Determine the [X, Y] coordinate at the center of the cell enclosing the given text.  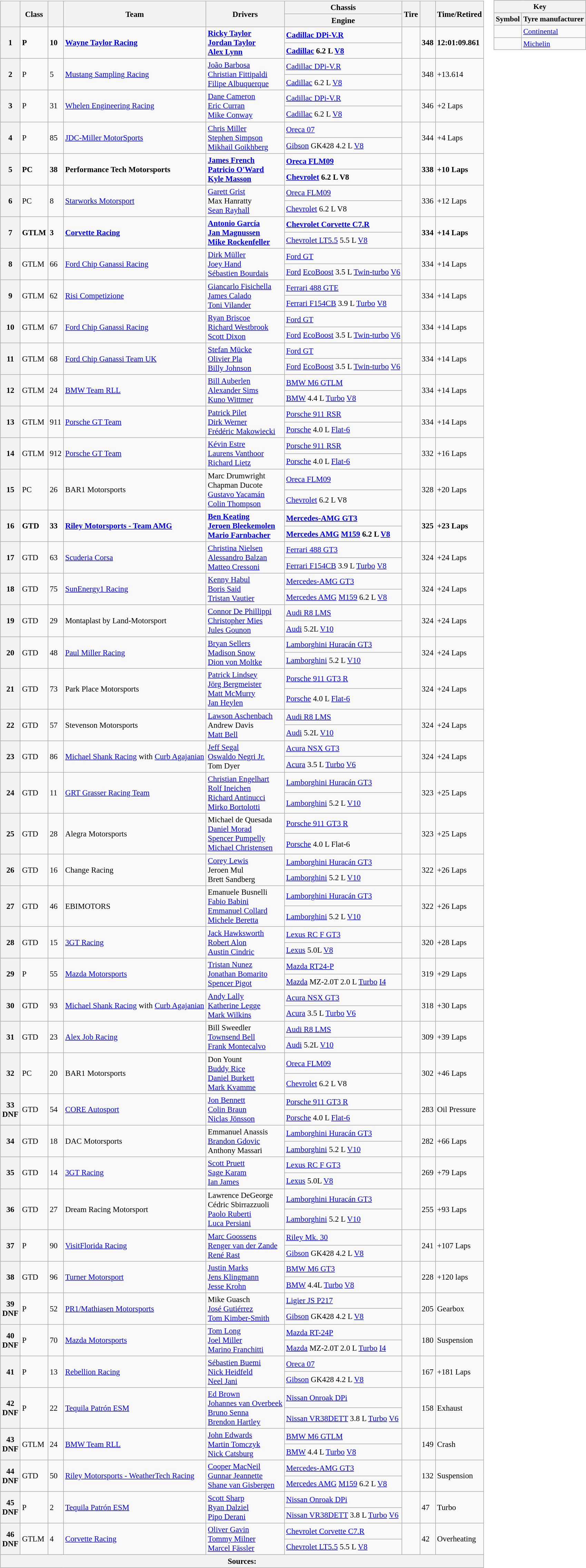
63 [56, 558]
149 [428, 1444]
67 [56, 327]
55 [56, 974]
328 [428, 490]
25 [10, 833]
+10 Laps [459, 169]
7 [10, 232]
338 [428, 169]
Engine [343, 21]
93 [56, 1005]
Tyre manufacturer [554, 19]
+13.614 [459, 75]
Chris Miller Stephen Simpson Mikhail Goikhberg [245, 138]
Drivers [245, 14]
Patrick Pilet Dirk Werner Frédéric Makowiecki [245, 422]
Class [34, 14]
228 [428, 1277]
Kévin Estre Laurens Vanthoor Richard Lietz [245, 454]
283 [428, 1110]
66 [56, 264]
Michelin [554, 44]
318 [428, 1005]
912 [56, 454]
54 [56, 1110]
Cooper MacNeil Gunnar Jeannette Shane van Gisbergen [245, 1476]
269 [428, 1173]
180 [428, 1340]
33 [56, 526]
12 [10, 390]
30 [10, 1005]
Rebellion Racing [135, 1372]
21 [10, 688]
+107 Laps [459, 1246]
+120 laps [459, 1277]
9 [10, 296]
62 [56, 296]
158 [428, 1408]
40DNF [10, 1340]
Tom Long Joel Miller Marino Franchitti [245, 1340]
Ben Keating Jeroen Bleekemolen Mario Farnbacher [245, 526]
302 [428, 1073]
Key [540, 7]
Mike Guasch José Gutiérrez Tom Kimber-Smith [245, 1309]
Ferrari 488 GTE [343, 288]
SunEnergy1 Racing [135, 589]
Whelen Engineering Racing [135, 106]
911 [56, 422]
Team [135, 14]
+46 Laps [459, 1073]
Dream Racing Motorsport [135, 1209]
Oliver Gavin Tommy Milner Marcel Fässler [245, 1539]
346 [428, 106]
46 [56, 906]
+23 Laps [459, 526]
96 [56, 1277]
57 [56, 725]
Tire [411, 14]
Bryan Sellers Madison Snow Dion von Moltke [245, 653]
PR1/Mathiasen Motorsports [135, 1309]
Mazda RT24-P [343, 966]
Ligier JS P217 [343, 1301]
Alex Job Racing [135, 1037]
Stefan Mücke Olivier Pla Billy Johnson [245, 359]
50 [56, 1476]
282 [428, 1141]
41 [10, 1372]
BMW 4.4L Turbo V8 [343, 1285]
Gearbox [459, 1309]
Dirk Müller Joey Hand Sébastien Bourdais [245, 264]
+29 Laps [459, 974]
43DNF [10, 1444]
+30 Laps [459, 1005]
+66 Laps [459, 1141]
Emanuele Busnelli Fabio Babini Emmanuel Collard Michele Beretta [245, 906]
+181 Laps [459, 1372]
85 [56, 138]
320 [428, 942]
+79 Laps [459, 1173]
Don Yount Buddy Rice Daniel Burkett Mark Kvamme [245, 1073]
Antonio García Jan Magnussen Mike Rockenfeller [245, 232]
GRT Grasser Racing Team [135, 793]
344 [428, 138]
Connor De Phillippi Christopher Mies Jules Gounon [245, 621]
+12 Laps [459, 201]
Marc Goossens Renger van der Zande René Rast [245, 1246]
52 [56, 1309]
Ryan Briscoe Richard Westbrook Scott Dixon [245, 327]
Scott Pruett Sage Karam Ian James [245, 1173]
BMW M6 GT3 [343, 1269]
Overheating [459, 1539]
73 [56, 688]
Scuderia Corsa [135, 558]
132 [428, 1476]
1 [10, 43]
255 [428, 1209]
48 [56, 653]
Emmanuel Anassis Brandon Gdovic Anthony Massari [245, 1141]
Bill Auberlen Alexander Sims Kuno Wittmer [245, 390]
32 [10, 1073]
36 [10, 1209]
42 [428, 1539]
12:01:09.861 [459, 43]
DAC Motorsports [135, 1141]
167 [428, 1372]
332 [428, 454]
Change Racing [135, 870]
325 [428, 526]
João Barbosa Christian Fittipaldi Filipe Albuquerque [245, 75]
44DNF [10, 1476]
Starworks Motorsport [135, 201]
Giancarlo Fisichella James Calado Toni Vilander [245, 296]
Justin Marks Jens Klingmann Jesse Krohn [245, 1277]
+4 Laps [459, 138]
Chassis [343, 8]
Park Place Motorsports [135, 688]
+93 Laps [459, 1209]
Marc Drumwright Chapman Ducote Gustavo Yacamán Colin Thompson [245, 490]
47 [428, 1507]
319 [428, 974]
39DNF [10, 1309]
Jack Hawksworth Robert Alon Austin Cindric [245, 942]
+16 Laps [459, 454]
Mustang Sampling Racing [135, 75]
Stevenson Motorsports [135, 725]
70 [56, 1340]
35 [10, 1173]
JDC-Miller MotorSports [135, 138]
Continental [554, 31]
205 [428, 1309]
Riley Mk. 30 [343, 1238]
Christian Engelhart Rolf Ineichen Richard Antinucci Mirko Bortolotti [245, 793]
EBIMOTORS [135, 906]
17 [10, 558]
Turner Motorsport [135, 1277]
VisitFlorida Racing [135, 1246]
Oil Pressure [459, 1110]
68 [56, 359]
46DNF [10, 1539]
19 [10, 621]
Corey Lewis Jeroen Mul Brett Sandberg [245, 870]
309 [428, 1037]
Jeff Segal Oswaldo Negri Jr. Tom Dyer [245, 756]
34 [10, 1141]
Patrick Lindsey Jörg Bergmeister Matt McMurry Jan Heylen [245, 688]
Scott Sharp Ryan Dalziel Pipo Derani [245, 1507]
CORE Autosport [135, 1110]
Performance Tech Motorsports [135, 169]
37 [10, 1246]
Turbo [459, 1507]
Exhaust [459, 1408]
Alegra Motorsports [135, 833]
86 [56, 756]
Paul Miller Racing [135, 653]
Michael de Quesada Daniel Morad Spencer Pumpelly Michael Christensen [245, 833]
Riley Motorsports - Team AMG [135, 526]
Wayne Taylor Racing [135, 43]
45DNF [10, 1507]
336 [428, 201]
6 [10, 201]
Ed Brown Johannes van Overbeek Bruno Senna Brendon Hartley [245, 1408]
Tristan Nunez Jonathan Bomarito Spencer Pigot [245, 974]
90 [56, 1246]
Time/Retired [459, 14]
Mazda RT-24P [343, 1332]
John Edwards Martin Tomczyk Nick Catsburg [245, 1444]
Sébastien Buemi Nick Heidfeld Neel Jani [245, 1372]
Lawrence DeGeorge Cédric Sbirrazzuoli Paolo Ruberti Luca Persiani [245, 1209]
Christina Nielsen Alessandro Balzan Matteo Cressoni [245, 558]
Ferrari 488 GT3 [343, 550]
Kenny Habul Boris Said Tristan Vautier [245, 589]
Symbol [508, 19]
+20 Laps [459, 490]
Garett Grist Max Hanratty Sean Rayhall [245, 201]
75 [56, 589]
33DNF [10, 1110]
James French Patricio O'Ward Kyle Masson [245, 169]
Sources: [242, 1561]
Riley Motorsports - WeatherTech Racing [135, 1476]
Risi Competizione [135, 296]
Andy Lally Katherine Legge Mark Wilkins [245, 1005]
Bill Sweedler Townsend Bell Frank Montecalvo [245, 1037]
Ford Chip Ganassi Team UK [135, 359]
42DNF [10, 1408]
Ricky Taylor Jordan Taylor Alex Lynn [245, 43]
Lawson Aschenbach Andrew Davis Matt Bell [245, 725]
+2 Laps [459, 106]
+28 Laps [459, 942]
Dane Cameron Eric Curran Mike Conway [245, 106]
Jon Bennett Colin Braun Niclas Jönsson [245, 1110]
Montaplast by Land-Motorsport [135, 621]
241 [428, 1246]
+39 Laps [459, 1037]
Crash [459, 1444]
